Scan for the cell matching the given text and deliver its (X, Y) coordinate at center. 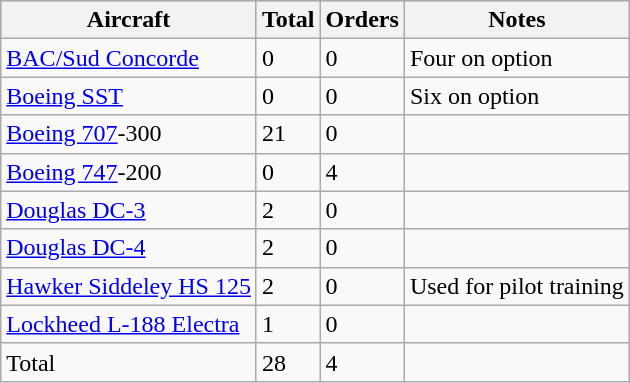
Aircraft (129, 20)
Used for pilot training (516, 286)
Boeing 747-200 (129, 172)
Boeing 707-300 (129, 134)
Hawker Siddeley HS 125 (129, 286)
21 (288, 134)
Orders (362, 20)
Four on option (516, 58)
Douglas DC-3 (129, 210)
1 (288, 324)
Notes (516, 20)
BAC/Sud Concorde (129, 58)
Lockheed L-188 Electra (129, 324)
Boeing SST (129, 96)
Six on option (516, 96)
Douglas DC-4 (129, 248)
28 (288, 362)
